For the text-containing cell, return its midpoint in (x, y) coordinate format. 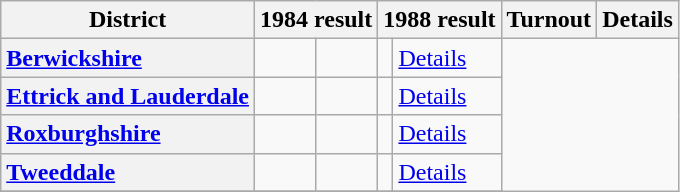
District (128, 20)
Ettrick and Lauderdale (128, 96)
Tweeddale (128, 172)
1988 result (440, 20)
Turnout (549, 20)
Berwickshire (128, 58)
Roxburghshire (128, 134)
1984 result (316, 20)
